Extract the (X, Y) coordinate from the center of the cell holding the provided text.  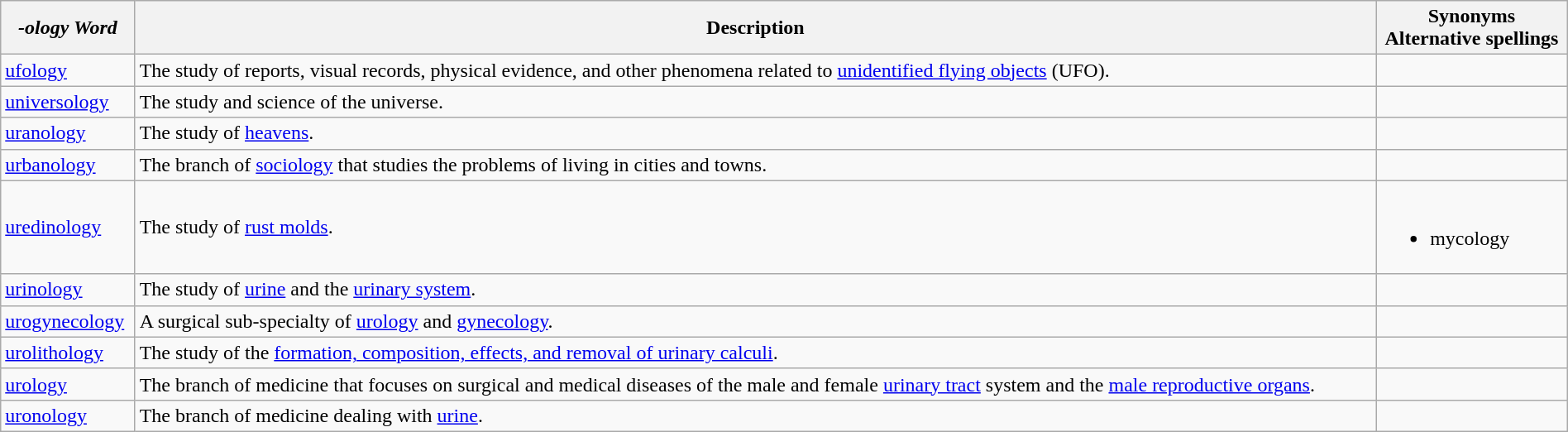
The study of urine and the urinary system. (755, 290)
urogynecology (68, 321)
A surgical sub-specialty of urology and gynecology. (755, 321)
SynonymsAlternative spellings (1472, 28)
universology (68, 102)
The study and science of the universe. (755, 102)
The branch of sociology that studies the problems of living in cities and towns. (755, 165)
ufology (68, 70)
The study of reports, visual records, physical evidence, and other phenomena related to unidentified flying objects (UFO). (755, 70)
urinology (68, 290)
The branch of medicine dealing with urine. (755, 415)
-ology Word (68, 28)
Description (755, 28)
mycology (1472, 227)
uranology (68, 133)
urbanology (68, 165)
urolithology (68, 353)
uredinology (68, 227)
urology (68, 384)
The study of the formation, composition, effects, and removal of urinary calculi. (755, 353)
The study of heavens. (755, 133)
The study of rust molds. (755, 227)
uronology (68, 415)
The branch of medicine that focuses on surgical and medical diseases of the male and female urinary tract system and the male reproductive organs. (755, 384)
